Capture the cell that displays the provided text and extract its [X, Y] central coordinate. 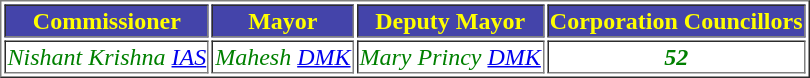
Mary Princy DMK [450, 56]
52 [676, 56]
Corporation Councillors [676, 20]
Nishant Krishna IAS [106, 56]
Commissioner [106, 20]
Mahesh DMK [282, 56]
Mayor [282, 20]
Deputy Mayor [450, 20]
